For the text-containing cell, return its midpoint in (x, y) coordinate format. 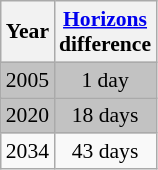
Horizonsdifference (105, 32)
2034 (28, 152)
2005 (28, 80)
18 days (105, 116)
1 day (105, 80)
43 days (105, 152)
2020 (28, 116)
Year (28, 32)
